Provide the (x, y) coordinate of the cell's center where the given text is located.  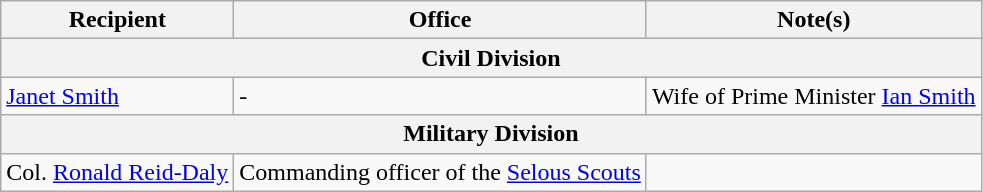
Wife of Prime Minister Ian Smith (814, 96)
Military Division (491, 134)
Recipient (118, 20)
Civil Division (491, 58)
Note(s) (814, 20)
Commanding officer of the Selous Scouts (440, 172)
Janet Smith (118, 96)
Office (440, 20)
Col. Ronald Reid-Daly (118, 172)
- (440, 96)
